Search for the cell housing the specified text and yield its (X, Y) center coordinate. 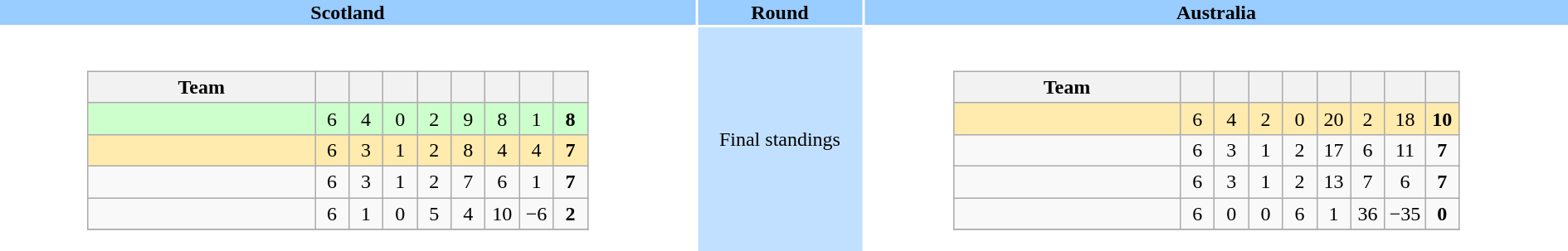
Team 6 4 0 2 9 8 1 8 6 3 1 2 8 4 4 7 6 3 1 2 7 6 1 7 6 1 0 5 4 10 −6 2 (348, 139)
Final standings (780, 139)
20 (1334, 118)
5 (435, 213)
Round (780, 12)
−6 (536, 213)
Australia (1216, 12)
9 (468, 118)
13 (1334, 181)
−35 (1405, 213)
18 (1405, 118)
11 (1405, 150)
Team 6 4 2 0 20 2 18 10 6 3 1 2 17 6 11 7 6 3 1 2 13 7 6 7 6 0 0 6 1 36 −35 0 (1216, 139)
36 (1367, 213)
17 (1334, 150)
Scotland (348, 12)
